Pinpoint the cell where the given text exists, returning its (X, Y) midpoint coordinate. 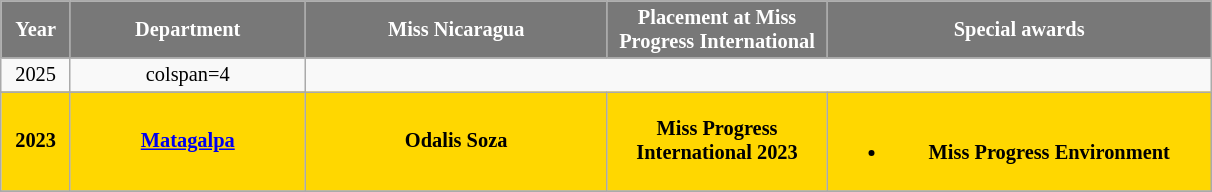
colspan=4 (188, 75)
2023 (36, 141)
Miss Progress Environment (1020, 141)
Matagalpa (188, 141)
2025 (36, 75)
Odalis Soza (456, 141)
Department (188, 29)
Miss Nicaragua (456, 29)
Special awards (1020, 29)
Placement at Miss Progress International (717, 29)
Year (36, 29)
Miss Progress International 2023 (717, 141)
